Pinpoint the cell where the given text exists, returning its (X, Y) midpoint coordinate. 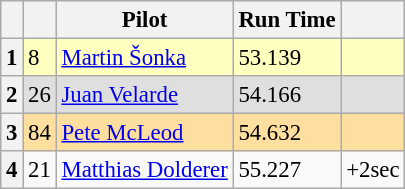
Matthias Dolderer (144, 170)
54.632 (287, 133)
2 (12, 95)
Juan Velarde (144, 95)
Run Time (287, 20)
+2sec (373, 170)
3 (12, 133)
Pete McLeod (144, 133)
8 (40, 58)
26 (40, 95)
53.139 (287, 58)
1 (12, 58)
55.227 (287, 170)
84 (40, 133)
Pilot (144, 20)
4 (12, 170)
54.166 (287, 95)
Martin Šonka (144, 58)
21 (40, 170)
